Output the (x, y) coordinate of the center of the cell containing the given text.  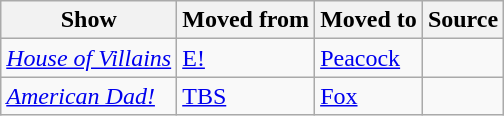
House of Villains (89, 58)
Moved from (246, 20)
Source (462, 20)
Moved to (369, 20)
American Dad! (89, 96)
TBS (246, 96)
Fox (369, 96)
E! (246, 58)
Peacock (369, 58)
Show (89, 20)
